Determine the (X, Y) coordinate at the center of the cell enclosing the given text.  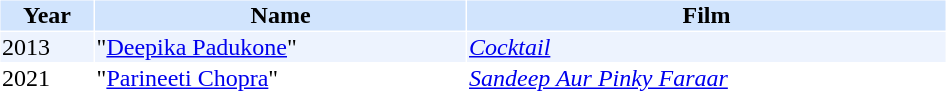
2013 (46, 47)
Cocktail (707, 47)
"Deepika Padukone" (280, 47)
Film (707, 15)
Year (46, 15)
Name (280, 15)
